Extract the (x, y) coordinate from the center of the cell holding the provided text.  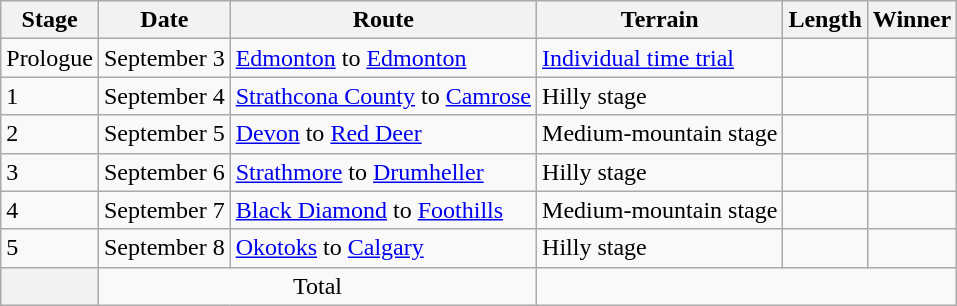
Total (317, 286)
Date (164, 20)
Route (383, 20)
4 (50, 210)
September 5 (164, 134)
1 (50, 96)
3 (50, 172)
September 6 (164, 172)
Winner (912, 20)
Length (825, 20)
2 (50, 134)
Edmonton to Edmonton (383, 58)
Individual time trial (660, 58)
September 4 (164, 96)
Strathcona County to Camrose (383, 96)
Stage (50, 20)
5 (50, 248)
Prologue (50, 58)
Devon to Red Deer (383, 134)
Strathmore to Drumheller (383, 172)
Black Diamond to Foothills (383, 210)
September 7 (164, 210)
Okotoks to Calgary (383, 248)
September 8 (164, 248)
Terrain (660, 20)
September 3 (164, 58)
